Capture the cell that displays the provided text and extract its [x, y] central coordinate. 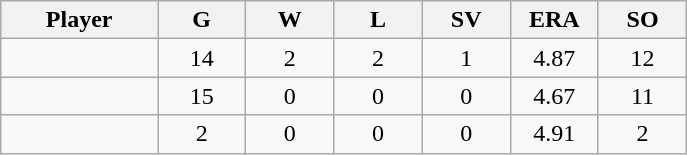
4.67 [554, 96]
L [378, 20]
G [202, 20]
Player [80, 20]
4.87 [554, 58]
1 [466, 58]
SV [466, 20]
4.91 [554, 134]
14 [202, 58]
12 [642, 58]
W [290, 20]
SO [642, 20]
ERA [554, 20]
15 [202, 96]
11 [642, 96]
